Provide the [X, Y] coordinate of the cell's center where the given text is located.  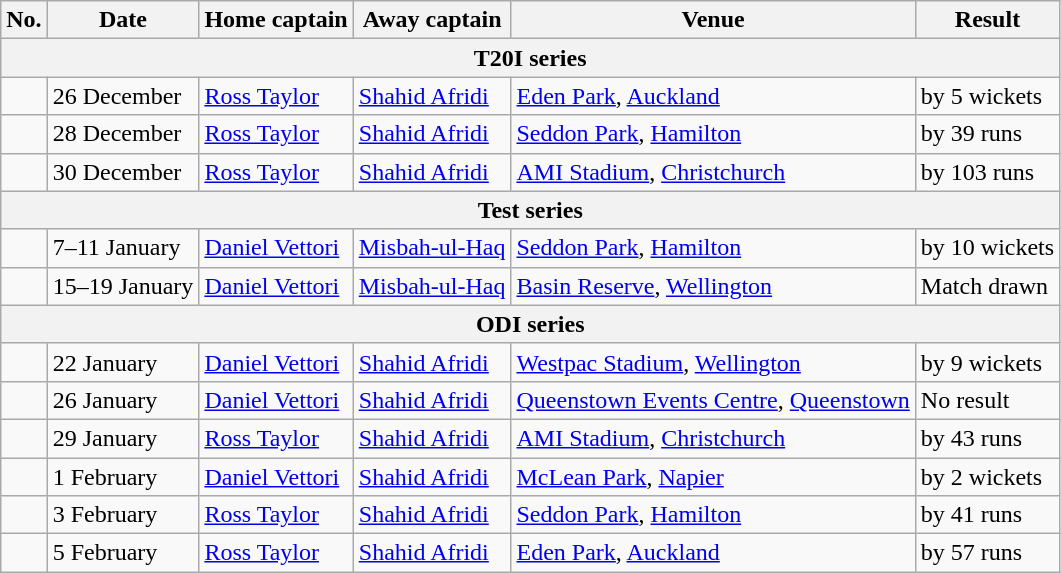
Home captain [276, 20]
Away captain [432, 20]
No result [987, 400]
5 February [123, 553]
30 December [123, 172]
29 January [123, 438]
Test series [530, 210]
ODI series [530, 324]
28 December [123, 134]
Date [123, 20]
by 10 wickets [987, 248]
by 57 runs [987, 553]
Venue [713, 20]
T20I series [530, 58]
by 43 runs [987, 438]
by 103 runs [987, 172]
No. [24, 20]
7–11 January [123, 248]
1 February [123, 477]
Match drawn [987, 286]
by 39 runs [987, 134]
Result [987, 20]
26 January [123, 400]
26 December [123, 96]
15–19 January [123, 286]
3 February [123, 515]
McLean Park, Napier [713, 477]
by 41 runs [987, 515]
22 January [123, 362]
by 5 wickets [987, 96]
by 9 wickets [987, 362]
Queenstown Events Centre, Queenstown [713, 400]
Westpac Stadium, Wellington [713, 362]
Basin Reserve, Wellington [713, 286]
by 2 wickets [987, 477]
